Extract the (x, y) coordinate from the center of the cell holding the provided text.  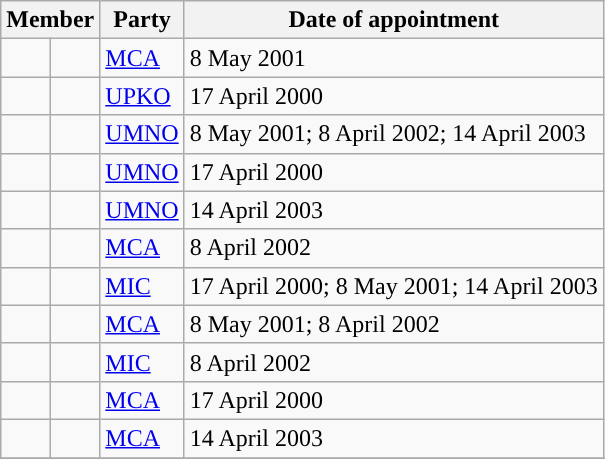
17 April 2000; 8 May 2001; 14 April 2003 (394, 286)
8 May 2001; 8 April 2002; 14 April 2003 (394, 134)
Member (50, 20)
Date of appointment (394, 20)
8 May 2001; 8 April 2002 (394, 324)
Party (142, 20)
UPKO (142, 96)
8 May 2001 (394, 58)
